Return (x, y) of the center of cell containing provided text 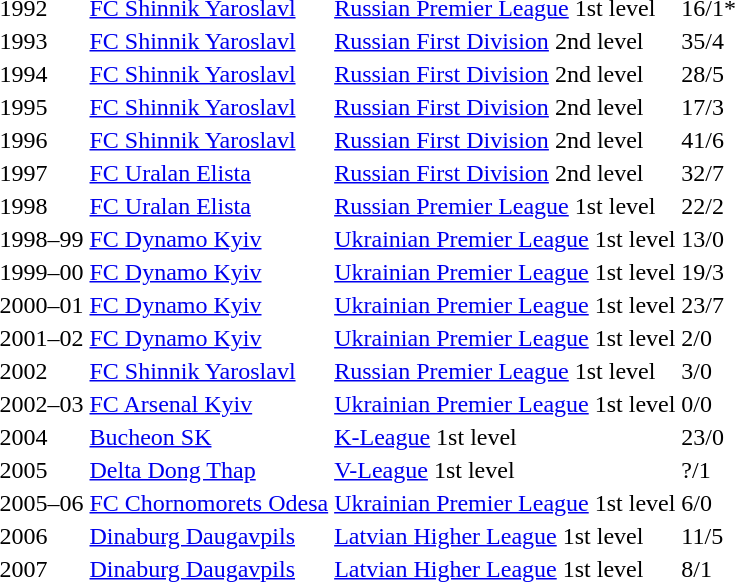
Latvian Higher League 1st level (505, 536)
Dinaburg Daugavpils (209, 536)
FC Arsenal Kyiv (209, 404)
V-League 1st level (505, 470)
K-League 1st level (505, 437)
Bucheon SK (209, 437)
Delta Dong Thap (209, 470)
FC Chornomorets Odesa (209, 503)
